Provide the [X, Y] coordinate of the cell's center where the given text is located.  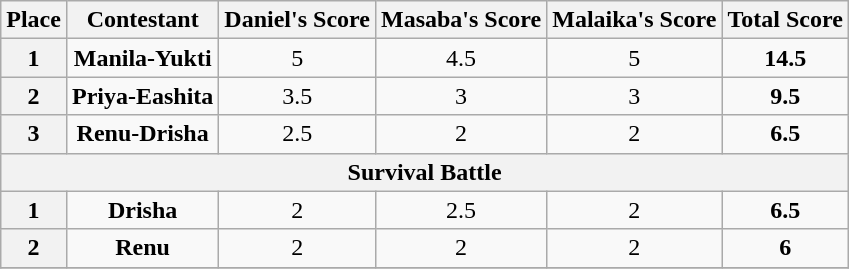
Place [34, 20]
Contestant [142, 20]
4.5 [460, 58]
3.5 [298, 96]
6 [785, 248]
Drisha [142, 210]
Manila-Yukti [142, 58]
Renu-Drisha [142, 134]
14.5 [785, 58]
Renu [142, 248]
Daniel's Score [298, 20]
Survival Battle [425, 172]
Priya-Eashita [142, 96]
9.5 [785, 96]
Masaba's Score [460, 20]
Malaika's Score [634, 20]
Total Score [785, 20]
